From the cell containing the given text, extract its center point as (X, Y) coordinate. 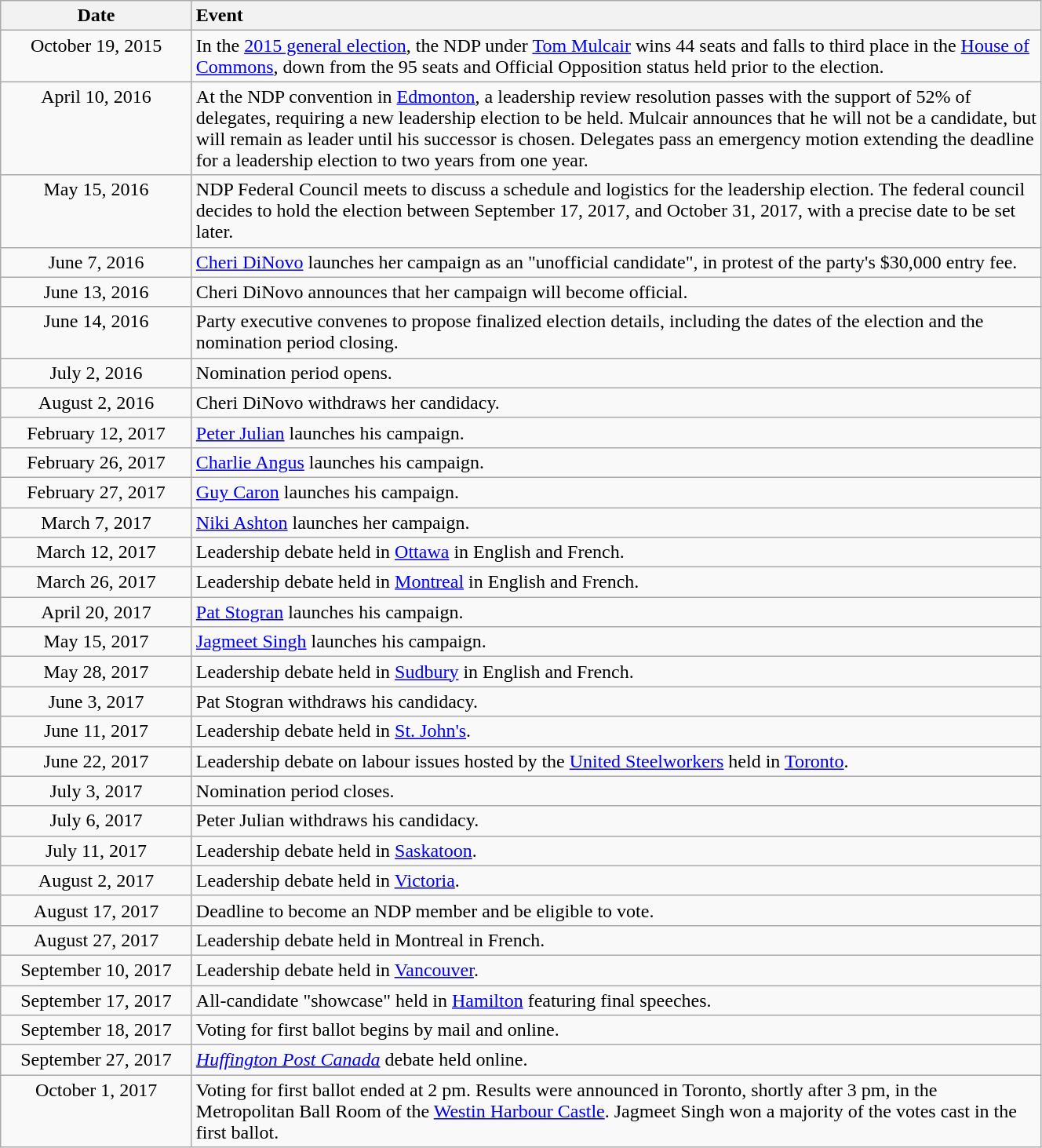
All-candidate "showcase" held in Hamilton featuring final speeches. (616, 1000)
August 27, 2017 (97, 940)
October 19, 2015 (97, 56)
Deadline to become an NDP member and be eligible to vote. (616, 910)
August 17, 2017 (97, 910)
June 3, 2017 (97, 702)
June 11, 2017 (97, 731)
Leadership debate held in Vancouver. (616, 970)
Charlie Angus launches his campaign. (616, 462)
March 26, 2017 (97, 582)
Nomination period opens. (616, 373)
June 22, 2017 (97, 761)
July 3, 2017 (97, 791)
Cheri DiNovo withdraws her candidacy. (616, 403)
Pat Stogran launches his campaign. (616, 612)
Leadership debate held in Ottawa in English and French. (616, 552)
Nomination period closes. (616, 791)
Voting for first ballot begins by mail and online. (616, 1030)
Leadership debate held in Saskatoon. (616, 851)
June 7, 2016 (97, 262)
October 1, 2017 (97, 1111)
Guy Caron launches his campaign. (616, 492)
Event (616, 16)
September 18, 2017 (97, 1030)
September 27, 2017 (97, 1060)
April 10, 2016 (97, 129)
Peter Julian launches his campaign. (616, 432)
September 10, 2017 (97, 970)
Peter Julian withdraws his candidacy. (616, 821)
Cheri DiNovo announces that her campaign will become official. (616, 292)
Leadership debate held in Montreal in French. (616, 940)
May 15, 2016 (97, 211)
April 20, 2017 (97, 612)
February 12, 2017 (97, 432)
July 6, 2017 (97, 821)
Leadership debate held in Sudbury in English and French. (616, 672)
June 13, 2016 (97, 292)
July 11, 2017 (97, 851)
Jagmeet Singh launches his campaign. (616, 642)
Date (97, 16)
Leadership debate held in Montreal in English and French. (616, 582)
Niki Ashton launches her campaign. (616, 522)
Party executive convenes to propose finalized election details, including the dates of the election and the nomination period closing. (616, 333)
February 26, 2017 (97, 462)
Leadership debate held in Victoria. (616, 880)
August 2, 2017 (97, 880)
Cheri DiNovo launches her campaign as an "unofficial candidate", in protest of the party's $30,000 entry fee. (616, 262)
Huffington Post Canada debate held online. (616, 1060)
August 2, 2016 (97, 403)
Pat Stogran withdraws his candidacy. (616, 702)
Leadership debate held in St. John's. (616, 731)
March 7, 2017 (97, 522)
September 17, 2017 (97, 1000)
May 28, 2017 (97, 672)
May 15, 2017 (97, 642)
Leadership debate on labour issues hosted by the United Steelworkers held in Toronto. (616, 761)
July 2, 2016 (97, 373)
February 27, 2017 (97, 492)
June 14, 2016 (97, 333)
March 12, 2017 (97, 552)
